Determine the (x, y) coordinate at the center of the cell enclosing the given text.  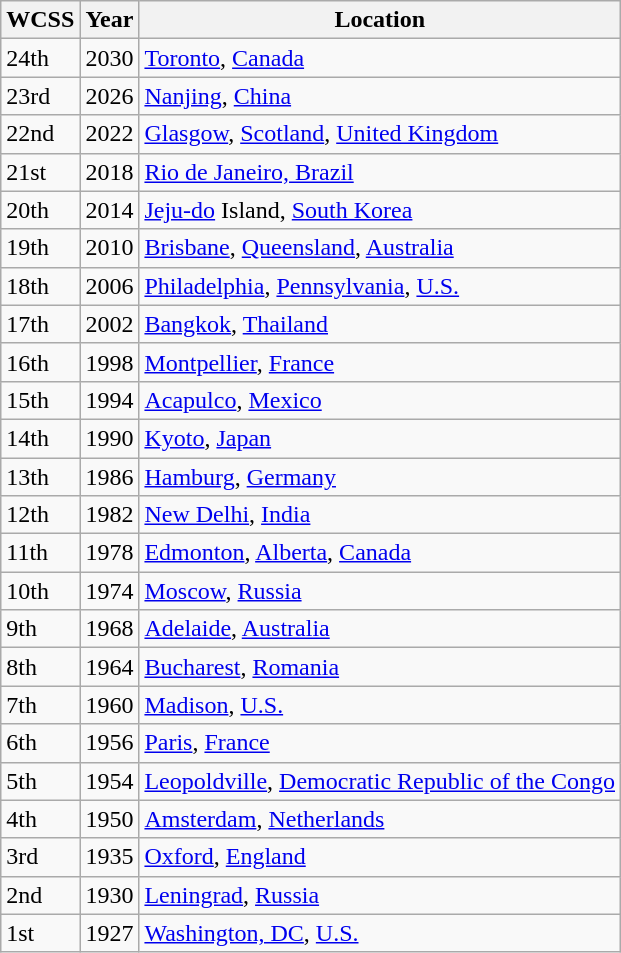
Hamburg, Germany (380, 477)
1950 (110, 819)
1974 (110, 591)
24th (40, 58)
1968 (110, 629)
WCSS (40, 20)
1954 (110, 781)
1986 (110, 477)
Toronto, Canada (380, 58)
Paris, France (380, 743)
Kyoto, Japan (380, 438)
Washington, DC, U.S. (380, 933)
7th (40, 705)
16th (40, 362)
18th (40, 286)
Location (380, 20)
4th (40, 819)
2022 (110, 134)
2018 (110, 172)
Madison, U.S. (380, 705)
2010 (110, 248)
23rd (40, 96)
13th (40, 477)
Leopoldville, Democratic Republic of the Congo (380, 781)
1994 (110, 400)
1930 (110, 895)
Rio de Janeiro, Brazil (380, 172)
Leningrad, Russia (380, 895)
14th (40, 438)
Acapulco, Mexico (380, 400)
1960 (110, 705)
21st (40, 172)
1964 (110, 667)
8th (40, 667)
15th (40, 400)
9th (40, 629)
19th (40, 248)
Moscow, Russia (380, 591)
Adelaide, Australia (380, 629)
Amsterdam, Netherlands (380, 819)
20th (40, 210)
5th (40, 781)
Glasgow, Scotland, United Kingdom (380, 134)
Oxford, England (380, 857)
Bangkok, Thailand (380, 324)
Year (110, 20)
2006 (110, 286)
11th (40, 553)
Jeju-do Island, South Korea (380, 210)
Montpellier, France (380, 362)
6th (40, 743)
1982 (110, 515)
1990 (110, 438)
2030 (110, 58)
2nd (40, 895)
10th (40, 591)
1998 (110, 362)
Brisbane, Queensland, Australia (380, 248)
1927 (110, 933)
2026 (110, 96)
17th (40, 324)
Edmonton, Alberta, Canada (380, 553)
1956 (110, 743)
12th (40, 515)
22nd (40, 134)
New Delhi, India (380, 515)
Philadelphia, Pennsylvania, U.S. (380, 286)
2002 (110, 324)
1978 (110, 553)
3rd (40, 857)
1935 (110, 857)
Bucharest, Romania (380, 667)
2014 (110, 210)
1st (40, 933)
Nanjing, China (380, 96)
